For the text-containing cell, return its midpoint in [X, Y] coordinate format. 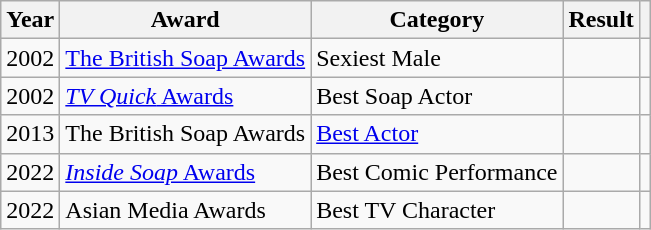
Best Actor [437, 134]
2013 [30, 134]
Best Soap Actor [437, 96]
Year [30, 20]
Best Comic Performance [437, 172]
TV Quick Awards [186, 96]
Inside Soap Awards [186, 172]
Asian Media Awards [186, 210]
Result [601, 20]
Category [437, 20]
Award [186, 20]
Sexiest Male [437, 58]
Best TV Character [437, 210]
